Return the (X, Y) coordinate for the center point of the cell that contains the specified text.  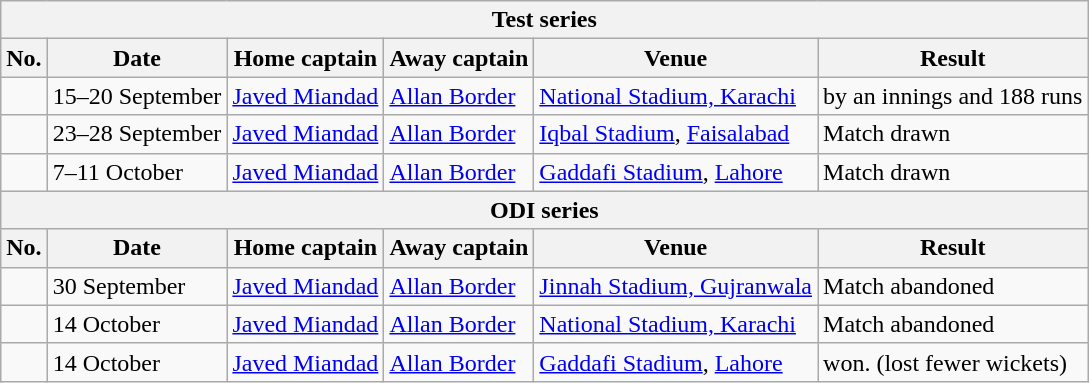
Iqbal Stadium, Faisalabad (676, 134)
7–11 October (137, 172)
won. (lost fewer wickets) (953, 362)
Jinnah Stadium, Gujranwala (676, 286)
30 September (137, 286)
ODI series (544, 210)
15–20 September (137, 96)
Test series (544, 20)
23–28 September (137, 134)
by an innings and 188 runs (953, 96)
